Scan for the cell matching the given text and deliver its (X, Y) coordinate at center. 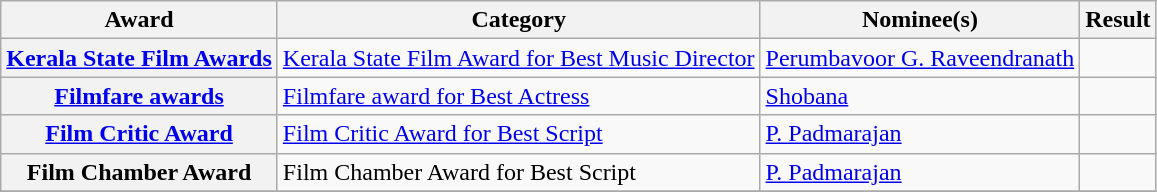
Category (518, 20)
Kerala State Film Award for Best Music Director (518, 58)
Filmfare award for Best Actress (518, 96)
Kerala State Film Awards (140, 58)
Award (140, 20)
Film Chamber Award for Best Script (518, 172)
Film Chamber Award (140, 172)
Shobana (920, 96)
Film Critic Award for Best Script (518, 134)
Perumbavoor G. Raveendranath (920, 58)
Filmfare awards (140, 96)
Result (1118, 20)
Film Critic Award (140, 134)
Nominee(s) (920, 20)
